Find where the given text appears and provide that cell's center as (X, Y) coordinate. 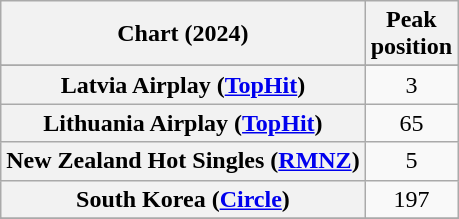
Chart (2024) (183, 34)
Latvia Airplay (TopHit) (183, 85)
5 (411, 161)
3 (411, 85)
New Zealand Hot Singles (RMNZ) (183, 161)
197 (411, 199)
Peakposition (411, 34)
South Korea (Circle) (183, 199)
Lithuania Airplay (TopHit) (183, 123)
65 (411, 123)
